Locate the cell with the specified text and output its [x, y] center coordinate. 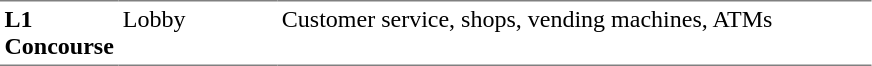
Lobby [198, 33]
Customer service, shops, vending machines, ATMs [574, 33]
L1Concourse [59, 33]
